Determine the [X, Y] coordinate at the center of the cell enclosing the given text.  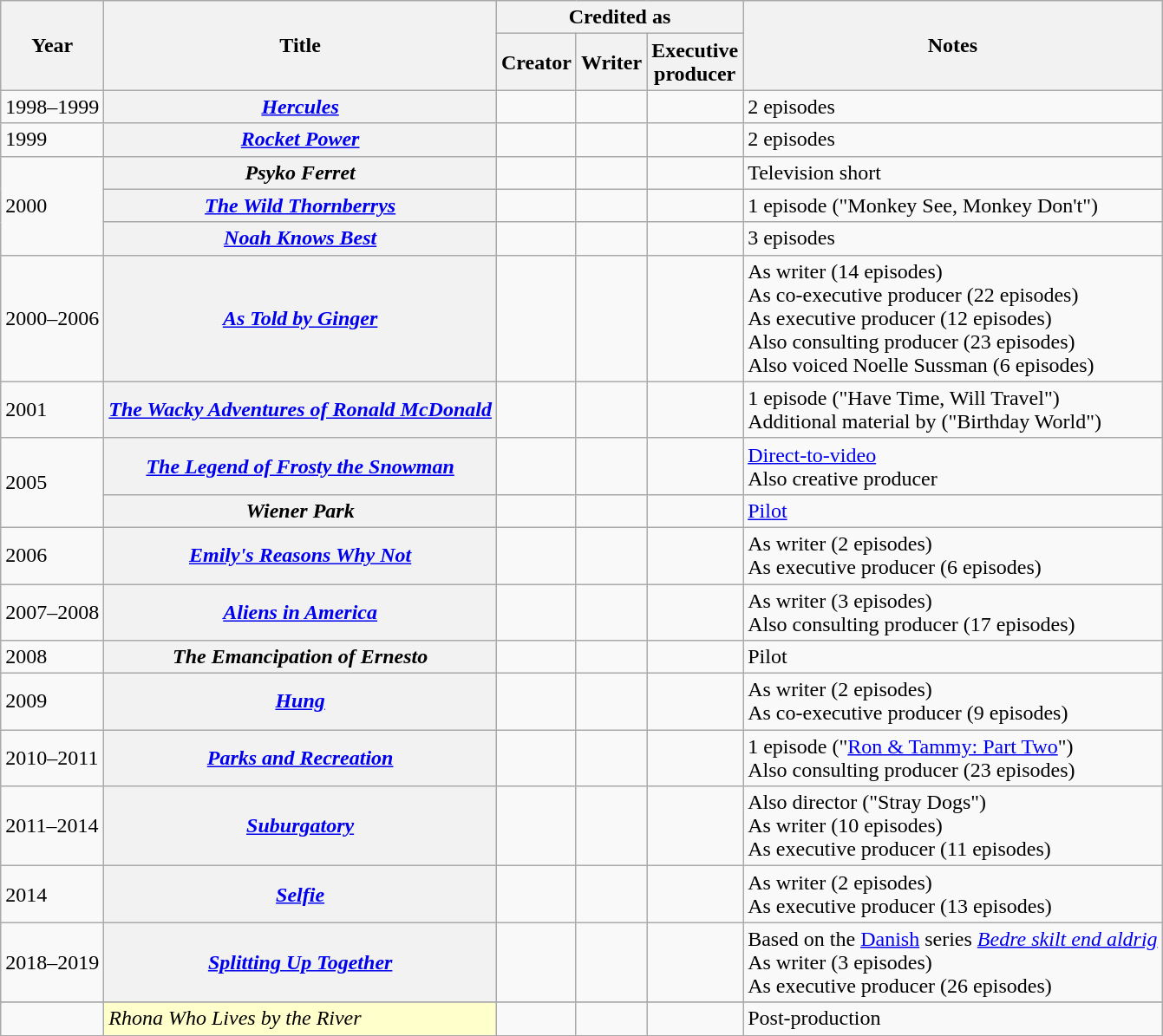
1999 [52, 140]
2014 [52, 895]
1998–1999 [52, 107]
2008 [52, 657]
2018–2019 [52, 962]
2006 [52, 555]
Notes [952, 45]
As writer (2 episodes)As executive producer (6 episodes) [952, 555]
Creator [536, 62]
2010–2011 [52, 758]
2005 [52, 482]
Splitting Up Together [300, 962]
2001 [52, 409]
As Told by Ginger [300, 318]
As writer (2 episodes)As executive producer (13 episodes) [952, 895]
Television short [952, 173]
Direct-to-videoAlso creative producer [952, 466]
Hung [300, 702]
The Wacky Adventures of Ronald McDonald [300, 409]
The Wild Thornberrys [300, 205]
Parks and Recreation [300, 758]
2011–2014 [52, 826]
1 episode ("Ron & Tammy: Part Two")Also consulting producer (23 episodes) [952, 758]
Selfie [300, 895]
1 episode ("Have Time, Will Travel")Additional material by ("Birthday World") [952, 409]
Year [52, 45]
2009 [52, 702]
Suburgatory [300, 826]
Rocket Power [300, 140]
Credited as [619, 17]
1 episode ("Monkey See, Monkey Don't") [952, 205]
Wiener Park [300, 511]
As writer (3 episodes)Also consulting producer (17 episodes) [952, 612]
The Legend of Frosty the Snowman [300, 466]
Psyko Ferret [300, 173]
3 episodes [952, 238]
Rhona Who Lives by the River [300, 1019]
Noah Knows Best [300, 238]
Aliens in America [300, 612]
Based on the Danish series Bedre skilt end aldrigAs writer (3 episodes)As executive producer (26 episodes) [952, 962]
Hercules [300, 107]
2000–2006 [52, 318]
Also director ("Stray Dogs")As writer (10 episodes)As executive producer (11 episodes) [952, 826]
As writer (2 episodes)As co-executive producer (9 episodes) [952, 702]
Executiveproducer [696, 62]
2000 [52, 205]
Post-production [952, 1019]
The Emancipation of Ernesto [300, 657]
Title [300, 45]
2007–2008 [52, 612]
Writer [611, 62]
Emily's Reasons Why Not [300, 555]
